Provide the (X, Y) coordinate of the cell's center where the given text is located.  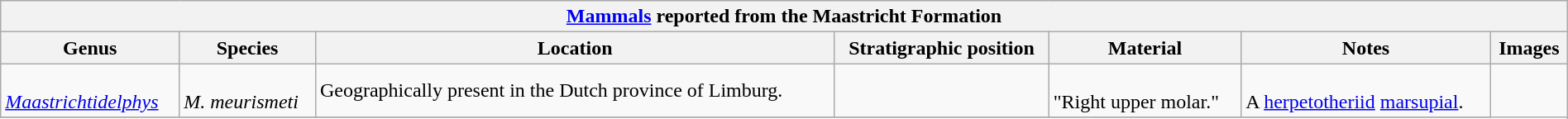
Mammals reported from the Maastricht Formation (784, 17)
Notes (1366, 48)
Species (248, 48)
Images (1528, 48)
Geographically present in the Dutch province of Limburg. (574, 91)
Stratigraphic position (941, 48)
Location (574, 48)
Material (1145, 48)
"Right upper molar." (1145, 91)
Maastrichtidelphys (90, 91)
Genus (90, 48)
M. meurismeti (248, 91)
A herpetotheriid marsupial. (1366, 91)
